Return the [x, y] coordinate for the center point of the cell that contains the specified text.  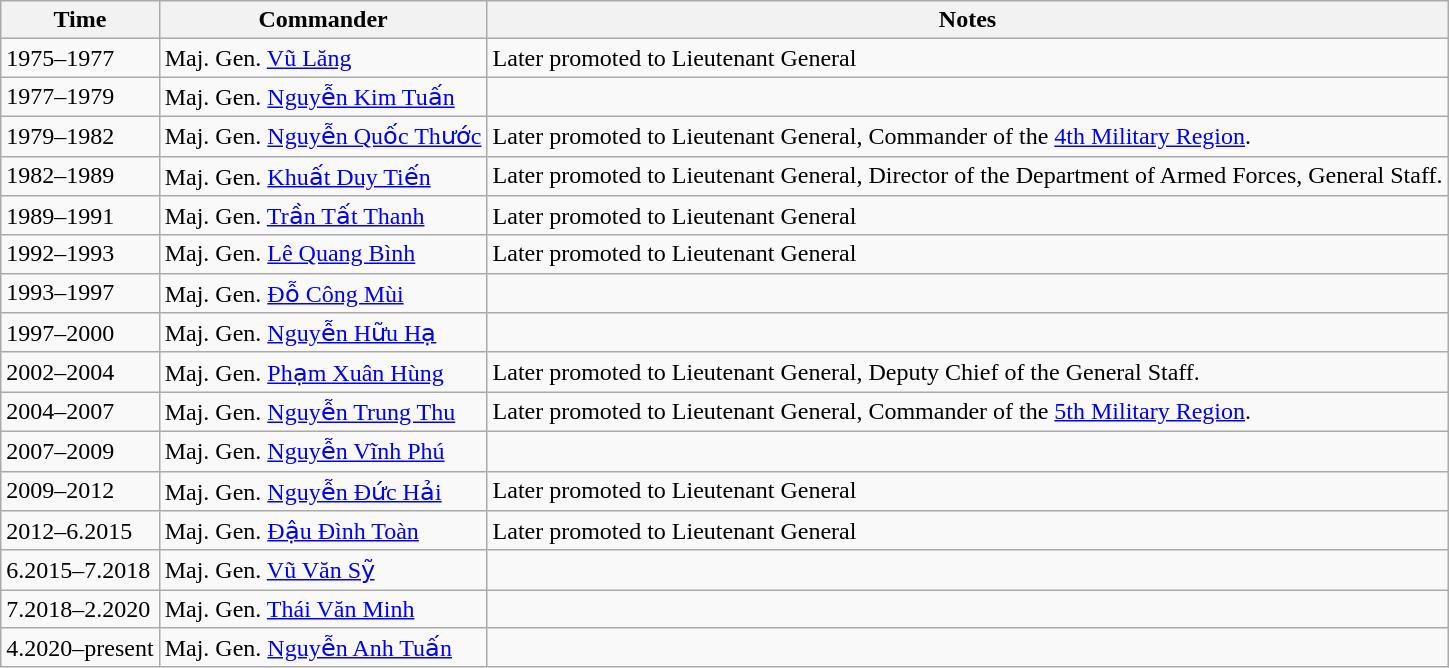
Later promoted to Lieutenant General, Commander of the 5th Military Region. [968, 412]
2004–2007 [80, 412]
Maj. Gen. Vũ Văn Sỹ [323, 570]
Maj. Gen. Đỗ Công Mùi [323, 293]
Commander [323, 20]
1989–1991 [80, 216]
Time [80, 20]
Maj. Gen. Đậu Đình Toàn [323, 531]
Maj. Gen. Nguyễn Anh Tuấn [323, 648]
2012–6.2015 [80, 531]
6.2015–7.2018 [80, 570]
2009–2012 [80, 491]
4.2020–present [80, 648]
1992–1993 [80, 254]
1979–1982 [80, 136]
Maj. Gen. Nguyễn Trung Thu [323, 412]
Maj. Gen. Trần Tất Thanh [323, 216]
2002–2004 [80, 372]
Maj. Gen. Vũ Lăng [323, 58]
Later promoted to Lieutenant General, Director of the Department of Armed Forces, General Staff. [968, 176]
Maj. Gen. Khuất Duy Tiến [323, 176]
1977–1979 [80, 97]
Notes [968, 20]
Maj. Gen. Nguyễn Quốc Thước [323, 136]
7.2018–2.2020 [80, 609]
Later promoted to Lieutenant General, Deputy Chief of the General Staff. [968, 372]
1997–2000 [80, 333]
Maj. Gen. Thái Văn Minh [323, 609]
Maj. Gen. Nguyễn Kim Tuấn [323, 97]
Maj. Gen. Lê Quang Bình [323, 254]
Maj. Gen. Nguyễn Hữu Hạ [323, 333]
Maj. Gen. Phạm Xuân Hùng [323, 372]
1975–1977 [80, 58]
2007–2009 [80, 451]
Maj. Gen. Nguyễn Vĩnh Phú [323, 451]
Later promoted to Lieutenant General, Commander of the 4th Military Region. [968, 136]
1993–1997 [80, 293]
1982–1989 [80, 176]
Maj. Gen. Nguyễn Đức Hải [323, 491]
